Output the (X, Y) coordinate of the center of the cell containing the given text.  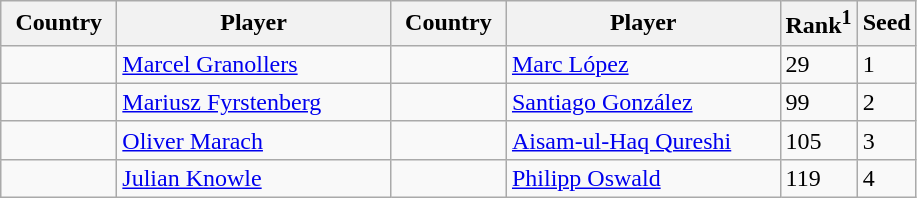
99 (818, 102)
Philipp Oswald (643, 178)
4 (886, 178)
Marc López (643, 64)
119 (818, 178)
2 (886, 102)
105 (818, 140)
29 (818, 64)
Marcel Granollers (254, 64)
Rank1 (818, 24)
3 (886, 140)
Seed (886, 24)
1 (886, 64)
Santiago González (643, 102)
Mariusz Fyrstenberg (254, 102)
Aisam-ul-Haq Qureshi (643, 140)
Julian Knowle (254, 178)
Oliver Marach (254, 140)
